Identify which cell holds the provided text, then report its (X, Y) central coordinate. 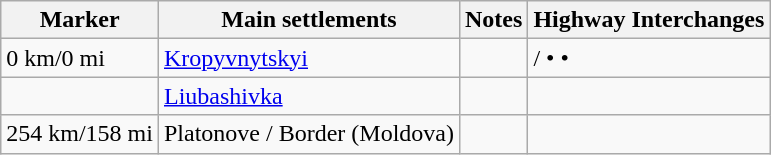
Notes (493, 20)
Liubashivka (308, 96)
Kropyvnytskyi (308, 58)
254 km/158 mi (80, 134)
Highway Interchanges (649, 20)
Main settlements (308, 20)
/ • • (649, 58)
0 km/0 mi (80, 58)
Platonove / Border (Moldova) (308, 134)
Marker (80, 20)
